Search for the cell housing the specified text and yield its [X, Y] center coordinate. 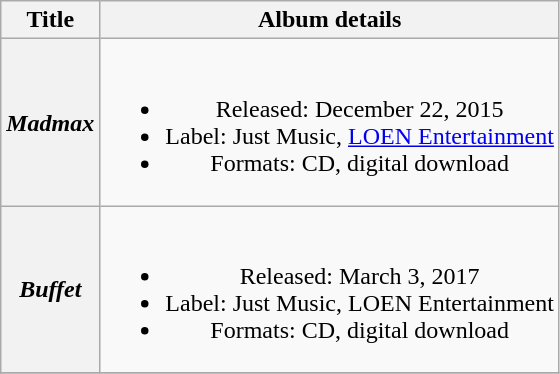
Madmax [50, 122]
Released: December 22, 2015Label: Just Music, LOEN EntertainmentFormats: CD, digital download [330, 122]
Released: March 3, 2017Label: Just Music, LOEN EntertainmentFormats: CD, digital download [330, 290]
Title [50, 20]
Buffet [50, 290]
Album details [330, 20]
